Provide the (x, y) coordinate of the cell's center where the given text is located.  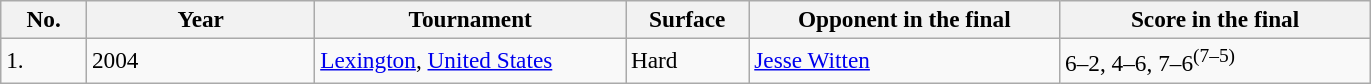
1. (44, 60)
Opponent in the final (904, 19)
2004 (201, 60)
Score in the final (1216, 19)
6–2, 4–6, 7–6(7–5) (1216, 60)
Jesse Witten (904, 60)
Hard (688, 60)
Surface (688, 19)
No. (44, 19)
Tournament (470, 19)
Year (201, 19)
Lexington, United States (470, 60)
